Output the (x, y) coordinate of the center of the cell containing the given text.  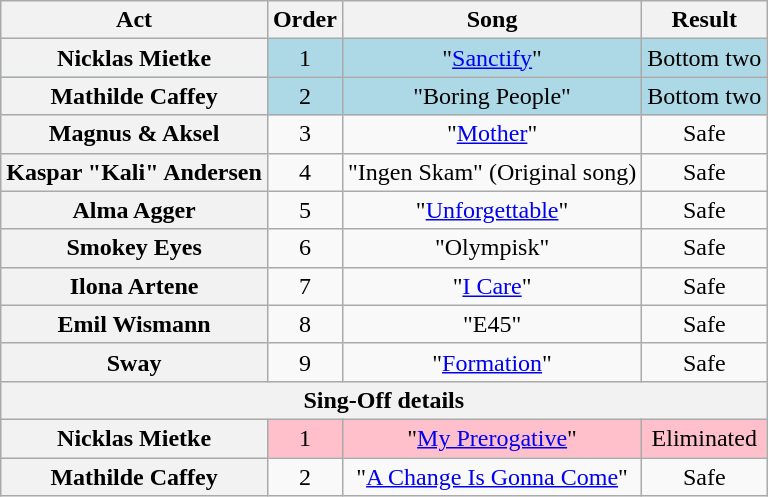
"Olympisk" (492, 248)
8 (304, 324)
"Boring People" (492, 96)
"My Prerogative" (492, 438)
Sing-Off details (384, 400)
6 (304, 248)
5 (304, 210)
Eliminated (704, 438)
Order (304, 20)
"Ingen Skam" (Original song) (492, 172)
Emil Wismann (134, 324)
4 (304, 172)
"Formation" (492, 362)
Magnus & Aksel (134, 134)
"Mother" (492, 134)
"A Change Is Gonna Come" (492, 477)
"Sanctify" (492, 58)
Act (134, 20)
Sway (134, 362)
"Unforgettable" (492, 210)
Smokey Eyes (134, 248)
Song (492, 20)
"I Care" (492, 286)
7 (304, 286)
Kaspar "Kali" Andersen (134, 172)
Result (704, 20)
9 (304, 362)
"E45" (492, 324)
Ilona Artene (134, 286)
3 (304, 134)
Alma Agger (134, 210)
